From the cell containing the given text, extract its center point as [x, y] coordinate. 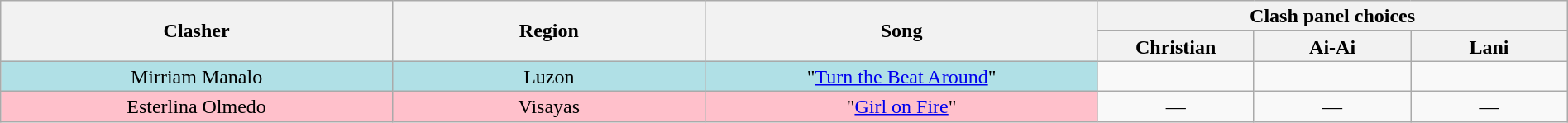
"Girl on Fire" [901, 106]
Luzon [549, 76]
Region [549, 31]
Visayas [549, 106]
Esterlina Olmedo [197, 106]
Christian [1176, 46]
Lani [1489, 46]
Ai-Ai [1331, 46]
Clash panel choices [1332, 17]
Clasher [197, 31]
Song [901, 31]
Mirriam Manalo [197, 76]
"Turn the Beat Around" [901, 76]
